For the text-containing cell, return its midpoint in (x, y) coordinate format. 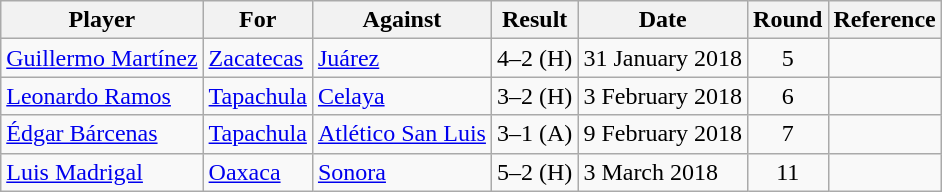
Atlético San Luis (402, 134)
Round (788, 20)
3–1 (A) (534, 134)
Date (663, 20)
Result (534, 20)
5–2 (H) (534, 172)
Luis Madrigal (102, 172)
Against (402, 20)
Reference (884, 20)
Player (102, 20)
6 (788, 96)
For (258, 20)
Guillermo Martínez (102, 58)
7 (788, 134)
9 February 2018 (663, 134)
3 March 2018 (663, 172)
Juárez (402, 58)
11 (788, 172)
31 January 2018 (663, 58)
3–2 (H) (534, 96)
Oaxaca (258, 172)
Zacatecas (258, 58)
Leonardo Ramos (102, 96)
4–2 (H) (534, 58)
Sonora (402, 172)
Celaya (402, 96)
3 February 2018 (663, 96)
5 (788, 58)
Édgar Bárcenas (102, 134)
